Detect which cell encompasses the target text, then output its [X, Y] center coordinate. 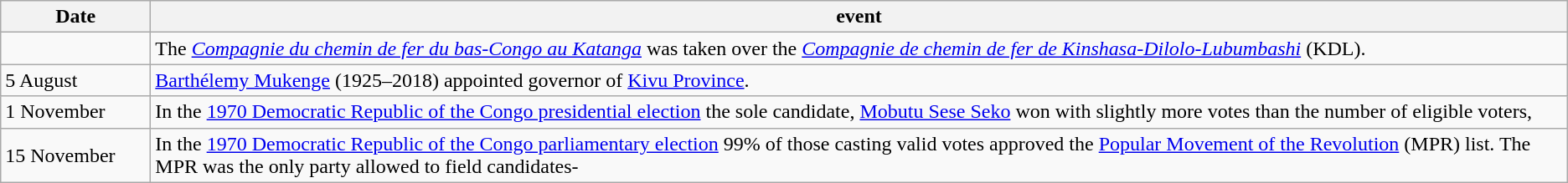
1 November [75, 112]
5 August [75, 80]
15 November [75, 155]
The Compagnie du chemin de fer du bas-Congo au Katanga was taken over the Compagnie de chemin de fer de Kinshasa-Dilolo-Lubumbashi (KDL). [859, 48]
Date [75, 17]
Barthélemy Mukenge (1925–2018) appointed governor of Kivu Province. [859, 80]
event [859, 17]
